Determine the (x, y) coordinate at the center of the cell enclosing the given text.  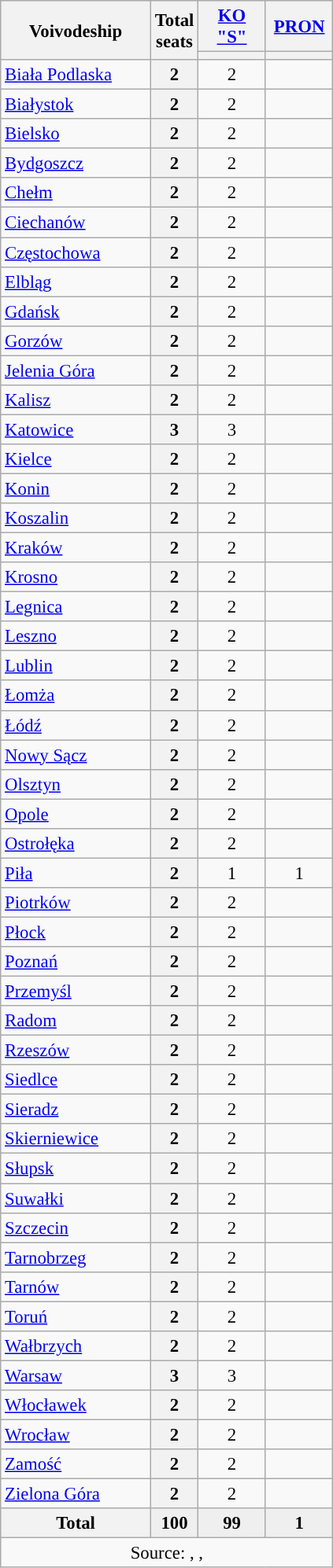
Wrocław (76, 1434)
100 (174, 1523)
Chełm (76, 193)
Sieradz (76, 1110)
Katowice (76, 429)
Bielsko (76, 134)
Legnica (76, 607)
Total (76, 1523)
Bydgoszcz (76, 164)
Jelenia Góra (76, 370)
Opole (76, 814)
Zielona Góra (76, 1494)
Piła (76, 873)
Gorzów (76, 340)
PRON (299, 27)
Elbląg (76, 282)
Słupsk (76, 1169)
Przemyśl (76, 992)
Voivodeship (76, 30)
Szczecin (76, 1228)
Konin (76, 488)
Kielce (76, 459)
99 (232, 1523)
Tarnów (76, 1286)
Leszno (76, 636)
Tarnobrzeg (76, 1257)
Suwałki (76, 1198)
Skierniewice (76, 1139)
Kraków (76, 548)
Nowy Sącz (76, 755)
Rzeszów (76, 1051)
Total seats (174, 30)
Koszalin (76, 518)
Lublin (76, 666)
Piotrków (76, 903)
Biała Podlaska (76, 75)
Wałbrzych (76, 1346)
Włocławek (76, 1405)
Olsztyn (76, 784)
Ciechanów (76, 223)
Białystok (76, 105)
Siedlce (76, 1080)
Krosno (76, 577)
Toruń (76, 1316)
Ostrołęka (76, 844)
Łomża (76, 696)
Poznań (76, 962)
Łódź (76, 725)
Płock (76, 932)
Radom (76, 1021)
Warsaw (76, 1375)
Gdańsk (76, 311)
Source: , , (167, 1553)
Kalisz (76, 400)
Częstochowa (76, 252)
Zamość (76, 1464)
KO "S" (232, 27)
